Identify which cell holds the provided text, then report its (X, Y) central coordinate. 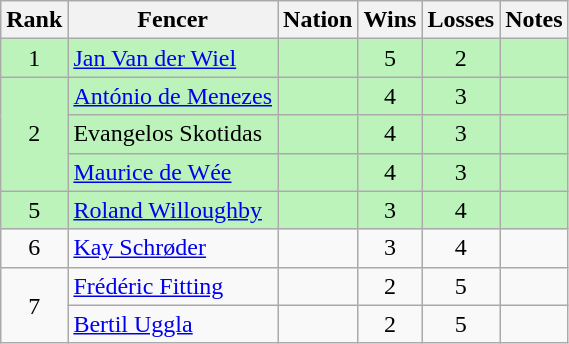
Notes (534, 20)
António de Menezes (173, 96)
Nation (318, 20)
Bertil Uggla (173, 324)
Evangelos Skotidas (173, 134)
Fencer (173, 20)
7 (34, 305)
Wins (390, 20)
1 (34, 58)
Maurice de Wée (173, 172)
Losses (461, 20)
Jan Van der Wiel (173, 58)
Kay Schrøder (173, 248)
Frédéric Fitting (173, 286)
Roland Willoughby (173, 210)
Rank (34, 20)
6 (34, 248)
